From the cell containing the given text, extract its center point as (X, Y) coordinate. 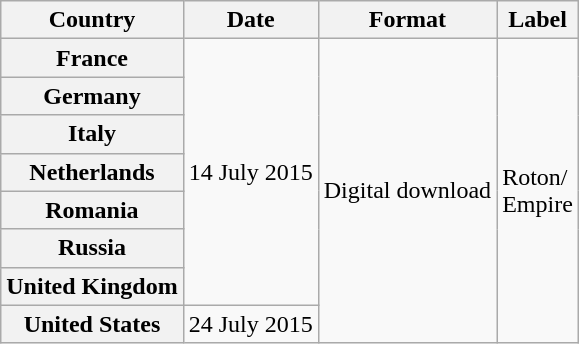
Russia (92, 248)
France (92, 58)
Country (92, 20)
Date (250, 20)
Romania (92, 210)
Netherlands (92, 172)
Italy (92, 134)
United Kingdom (92, 286)
United States (92, 324)
Digital download (407, 191)
Roton/Empire (538, 191)
Format (407, 20)
Label (538, 20)
14 July 2015 (250, 172)
Germany (92, 96)
24 July 2015 (250, 324)
